Pinpoint the cell where the given text exists, returning its [x, y] midpoint coordinate. 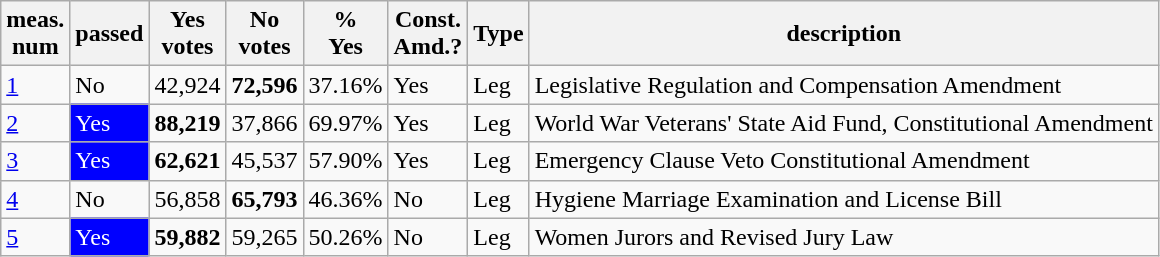
World War Veterans' State Aid Fund, Constitutional Amendment [844, 123]
72,596 [264, 85]
37.16% [346, 85]
4 [36, 199]
Yesvotes [188, 34]
45,537 [264, 161]
2 [36, 123]
69.97% [346, 123]
46.36% [346, 199]
meas.num [36, 34]
passed [110, 34]
Hygiene Marriage Examination and License Bill [844, 199]
65,793 [264, 199]
88,219 [188, 123]
37,866 [264, 123]
Women Jurors and Revised Jury Law [844, 237]
Emergency Clause Veto Constitutional Amendment [844, 161]
50.26% [346, 237]
57.90% [346, 161]
%Yes [346, 34]
62,621 [188, 161]
Legislative Regulation and Compensation Amendment [844, 85]
59,882 [188, 237]
Novotes [264, 34]
56,858 [188, 199]
42,924 [188, 85]
description [844, 34]
Type [498, 34]
1 [36, 85]
5 [36, 237]
Const.Amd.? [428, 34]
3 [36, 161]
59,265 [264, 237]
